Return the (X, Y) coordinate for the center point of the cell that contains the specified text.  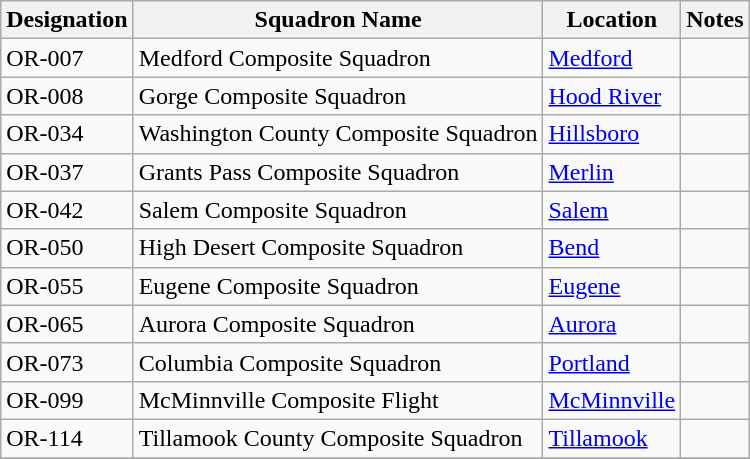
OR-055 (67, 286)
Notes (715, 20)
Eugene (612, 286)
Squadron Name (338, 20)
Gorge Composite Squadron (338, 96)
Grants Pass Composite Squadron (338, 172)
OR-007 (67, 58)
McMinnville Composite Flight (338, 400)
Aurora (612, 324)
Columbia Composite Squadron (338, 362)
Hood River (612, 96)
OR-008 (67, 96)
Salem (612, 210)
OR-050 (67, 248)
OR-037 (67, 172)
Hillsboro (612, 134)
McMinnville (612, 400)
Aurora Composite Squadron (338, 324)
Eugene Composite Squadron (338, 286)
High Desert Composite Squadron (338, 248)
Salem Composite Squadron (338, 210)
OR-099 (67, 400)
OR-034 (67, 134)
OR-042 (67, 210)
Designation (67, 20)
Merlin (612, 172)
Tillamook (612, 438)
Location (612, 20)
Bend (612, 248)
OR-073 (67, 362)
Portland (612, 362)
Medford (612, 58)
Tillamook County Composite Squadron (338, 438)
OR-065 (67, 324)
Medford Composite Squadron (338, 58)
OR-114 (67, 438)
Washington County Composite Squadron (338, 134)
